From the cell containing the given text, extract its center point as (x, y) coordinate. 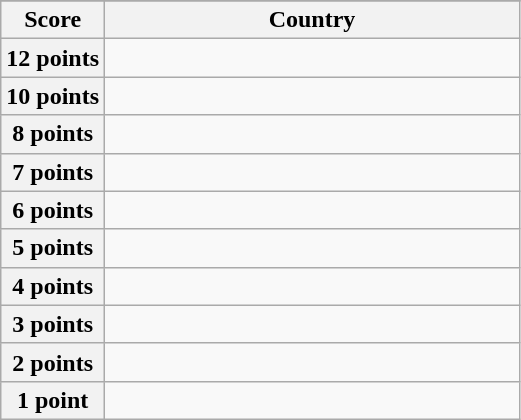
Country (312, 20)
6 points (53, 210)
4 points (53, 286)
2 points (53, 362)
Score (53, 20)
5 points (53, 248)
10 points (53, 96)
1 point (53, 400)
3 points (53, 324)
7 points (53, 172)
12 points (53, 58)
8 points (53, 134)
